Find where the given text appears and provide that cell's center as [x, y] coordinate. 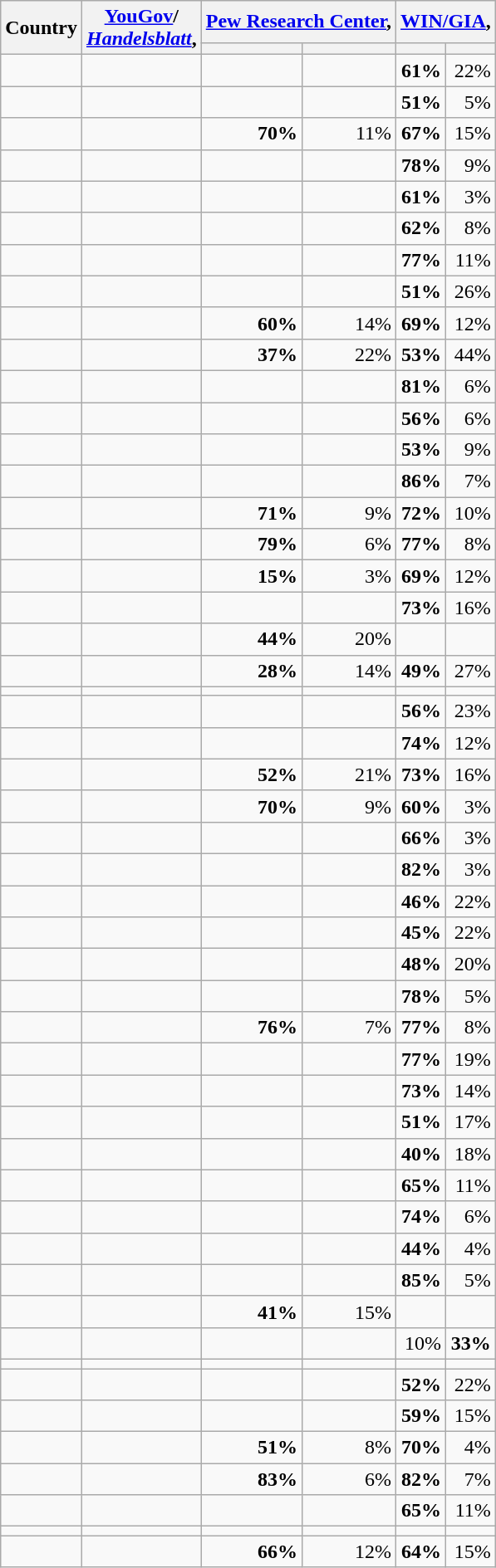
19% [470, 1059]
72% [421, 513]
81% [421, 386]
WIN/GIA, [446, 22]
18% [470, 1154]
Pew Research Center, [298, 22]
85% [421, 1280]
64% [421, 1551]
26% [470, 291]
45% [421, 933]
17% [470, 1122]
67% [421, 134]
41% [251, 1312]
59% [421, 1416]
28% [251, 671]
Country [42, 28]
33% [470, 1343]
YouGov/Handelsblatt, [141, 28]
71% [251, 513]
83% [251, 1479]
46% [421, 901]
86% [421, 481]
23% [470, 711]
27% [470, 671]
21% [349, 774]
37% [251, 354]
76% [251, 1028]
48% [421, 965]
40% [421, 1154]
62% [421, 228]
79% [251, 545]
49% [421, 671]
